Search for the cell housing the specified text and yield its (X, Y) center coordinate. 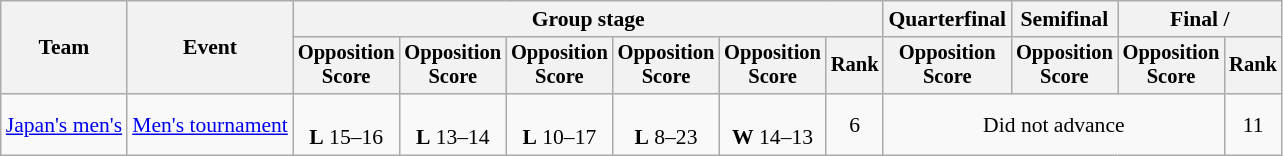
Japan's men's (64, 124)
11 (1253, 124)
L 10–17 (560, 124)
Quarterfinal (947, 19)
Team (64, 48)
W 14–13 (772, 124)
Did not advance (1054, 124)
L 13–14 (452, 124)
Semifinal (1064, 19)
Event (210, 48)
Men's tournament (210, 124)
L 8–23 (666, 124)
L 15–16 (346, 124)
Group stage (588, 19)
6 (855, 124)
Final / (1200, 19)
